Search for the cell housing the specified text and yield its (x, y) center coordinate. 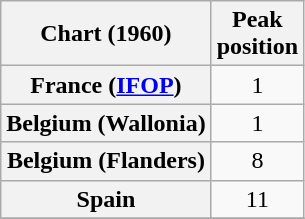
Belgium (Flanders) (106, 161)
Chart (1960) (106, 34)
Peakposition (257, 34)
Spain (106, 199)
France (IFOP) (106, 85)
8 (257, 161)
11 (257, 199)
Belgium (Wallonia) (106, 123)
